Scan for the cell matching the given text and deliver its (x, y) coordinate at center. 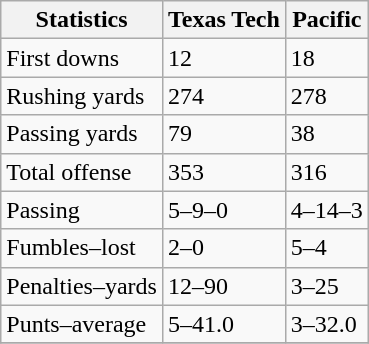
5–4 (326, 248)
Total offense (82, 172)
5–41.0 (224, 324)
Fumbles–lost (82, 248)
2–0 (224, 248)
79 (224, 134)
First downs (82, 58)
4–14–3 (326, 210)
Passing (82, 210)
3–25 (326, 286)
274 (224, 96)
Rushing yards (82, 96)
5–9–0 (224, 210)
Texas Tech (224, 20)
Pacific (326, 20)
316 (326, 172)
12–90 (224, 286)
38 (326, 134)
12 (224, 58)
Punts–average (82, 324)
Passing yards (82, 134)
Statistics (82, 20)
3–32.0 (326, 324)
Penalties–yards (82, 286)
353 (224, 172)
278 (326, 96)
18 (326, 58)
